For the text-containing cell, return its midpoint in (X, Y) coordinate format. 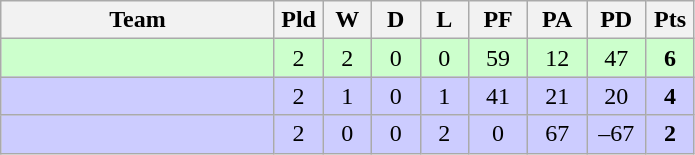
D (396, 20)
Team (138, 20)
PA (558, 20)
Pts (670, 20)
4 (670, 96)
67 (558, 134)
21 (558, 96)
PF (498, 20)
–67 (616, 134)
W (348, 20)
PD (616, 20)
47 (616, 58)
12 (558, 58)
59 (498, 58)
20 (616, 96)
Pld (298, 20)
L (444, 20)
6 (670, 58)
41 (498, 96)
